Return the [X, Y] coordinate for the center point of the cell that contains the specified text.  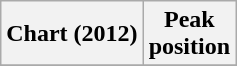
Peakposition [189, 34]
Chart (2012) [72, 34]
